Identify which cell holds the provided text, then report its [X, Y] central coordinate. 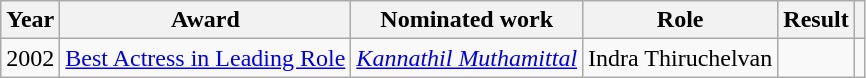
Nominated work [467, 20]
Result [816, 20]
Award [206, 20]
Role [680, 20]
Best Actress in Leading Role [206, 58]
Indra Thiruchelvan [680, 58]
Year [30, 20]
2002 [30, 58]
Kannathil Muthamittal [467, 58]
